Provide the [X, Y] coordinate of the cell's center where the given text is located.  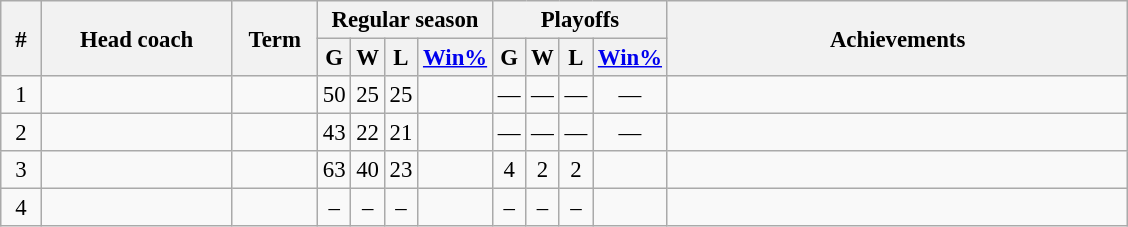
Achievements [898, 38]
21 [400, 133]
43 [334, 133]
Head coach [136, 38]
1 [22, 95]
3 [22, 170]
23 [400, 170]
Term [275, 38]
Playoffs [580, 20]
Regular season [406, 20]
# [22, 38]
50 [334, 95]
22 [368, 133]
63 [334, 170]
40 [368, 170]
